From the cell containing the given text, extract its center point as (x, y) coordinate. 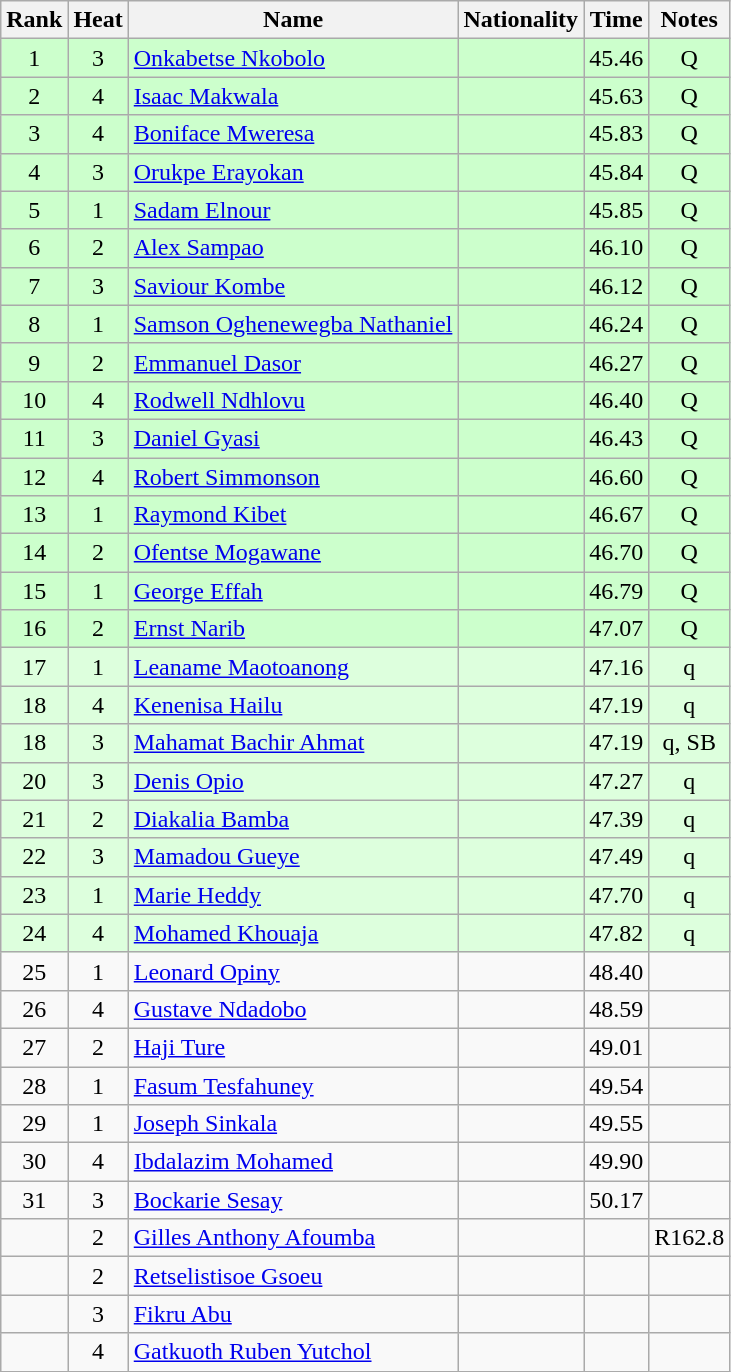
49.90 (616, 1162)
10 (34, 400)
Leaname Maotoanong (293, 667)
12 (34, 477)
Haji Ture (293, 1047)
Ernst Narib (293, 629)
45.85 (616, 210)
11 (34, 438)
Gatkuoth Ruben Yutchol (293, 1352)
Saviour Kombe (293, 286)
Kenenisa Hailu (293, 705)
46.60 (616, 477)
Daniel Gyasi (293, 438)
Diakalia Bamba (293, 819)
6 (34, 248)
30 (34, 1162)
Name (293, 20)
47.16 (616, 667)
29 (34, 1124)
q, SB (690, 743)
9 (34, 362)
27 (34, 1047)
47.82 (616, 933)
25 (34, 971)
Rodwell Ndhlovu (293, 400)
47.27 (616, 781)
46.43 (616, 438)
23 (34, 895)
Joseph Sinkala (293, 1124)
Rank (34, 20)
45.84 (616, 172)
Isaac Makwala (293, 96)
Boniface Mweresa (293, 134)
21 (34, 819)
22 (34, 857)
Marie Heddy (293, 895)
Mamadou Gueye (293, 857)
Onkabetse Nkobolo (293, 58)
46.70 (616, 553)
Raymond Kibet (293, 515)
46.10 (616, 248)
16 (34, 629)
Retselistisoe Gsoeu (293, 1276)
46.40 (616, 400)
28 (34, 1085)
46.79 (616, 591)
47.07 (616, 629)
Sadam Elnour (293, 210)
Gilles Anthony Afoumba (293, 1238)
R162.8 (690, 1238)
8 (34, 324)
47.70 (616, 895)
46.67 (616, 515)
Mahamat Bachir Ahmat (293, 743)
20 (34, 781)
Heat (98, 20)
15 (34, 591)
17 (34, 667)
Nationality (521, 20)
14 (34, 553)
46.27 (616, 362)
Alex Sampao (293, 248)
31 (34, 1200)
47.39 (616, 819)
26 (34, 1009)
Gustave Ndadobo (293, 1009)
Bockarie Sesay (293, 1200)
Robert Simmonson (293, 477)
13 (34, 515)
46.24 (616, 324)
7 (34, 286)
49.01 (616, 1047)
Emmanuel Dasor (293, 362)
48.40 (616, 971)
Leonard Opiny (293, 971)
50.17 (616, 1200)
46.12 (616, 286)
Samson Oghenewegba Nathaniel (293, 324)
47.49 (616, 857)
Mohamed Khouaja (293, 933)
48.59 (616, 1009)
45.63 (616, 96)
Fasum Tesfahuney (293, 1085)
45.46 (616, 58)
Orukpe Erayokan (293, 172)
George Effah (293, 591)
Fikru Abu (293, 1314)
Notes (690, 20)
45.83 (616, 134)
Time (616, 20)
24 (34, 933)
Ofentse Mogawane (293, 553)
49.55 (616, 1124)
49.54 (616, 1085)
Denis Opio (293, 781)
Ibdalazim Mohamed (293, 1162)
5 (34, 210)
